Find where the given text appears and provide that cell's center as (x, y) coordinate. 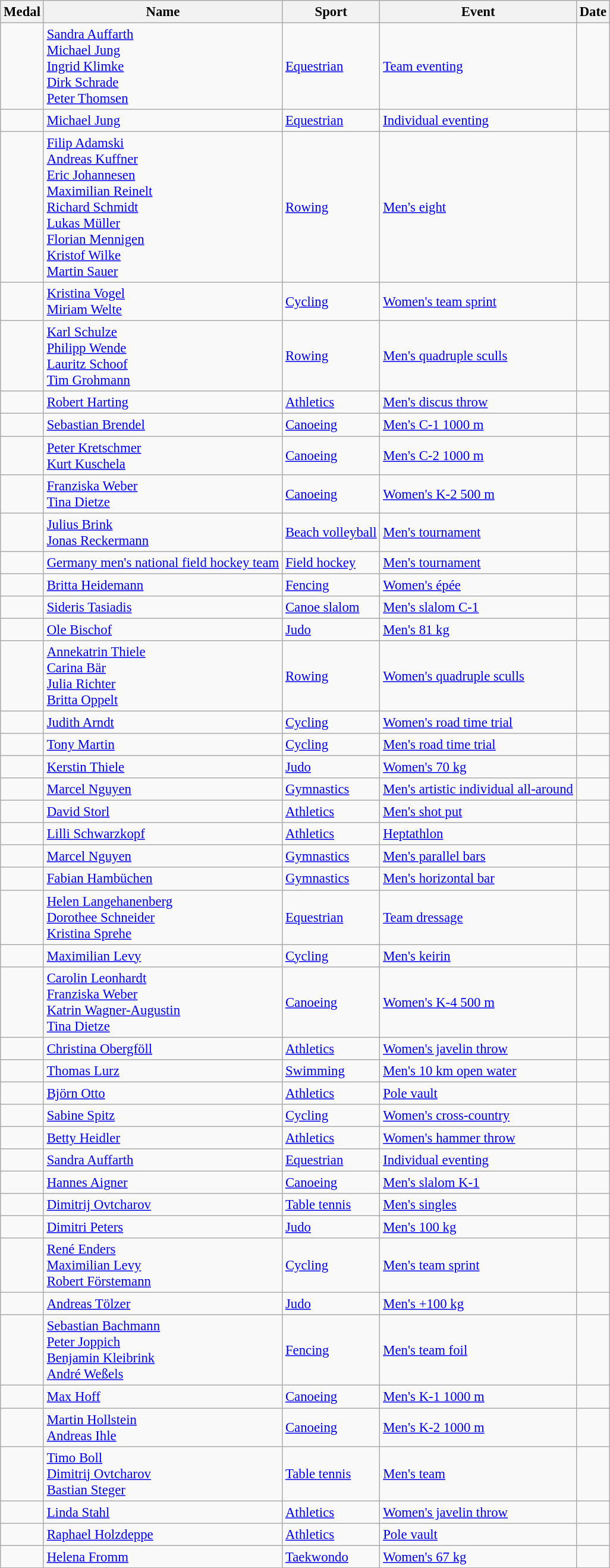
Men's 100 kg (478, 1227)
Sideris Tasiadis (163, 607)
Men's road time trial (478, 745)
Men's slalom K-1 (478, 1183)
Men's C-2 1000 m (478, 455)
Women's road time trial (478, 722)
Women's quadruple sculls (478, 676)
Medal (23, 12)
Sebastian BachmannPeter JoppichBenjamin KleibrinkAndré Weßels (163, 1350)
Men's 81 kg (478, 629)
Dimitrij Ovtcharov (163, 1205)
Taekwondo (331, 1557)
Dimitri Peters (163, 1227)
Date (593, 12)
Men's quadruple sculls (478, 357)
Martin HollsteinAndreas Ihle (163, 1428)
Sandra AuffarthMichael JungIngrid KlimkeDirk SchradePeter Thomsen (163, 67)
Beach volleyball (331, 533)
Women's épée (478, 585)
Max Hoff (163, 1397)
Fabian Hambüchen (163, 879)
Betty Heidler (163, 1138)
Annekatrin ThieleCarina BärJulia RichterBritta Oppelt (163, 676)
Canoe slalom (331, 607)
Men's K-2 1000 m (478, 1428)
Name (163, 12)
Michael Jung (163, 121)
Thomas Lurz (163, 1071)
Julius BrinkJonas Reckermann (163, 533)
Men's team foil (478, 1350)
Men's team (478, 1473)
René EndersMaximilian LevyRobert Förstemann (163, 1265)
Hannes Aigner (163, 1183)
Kerstin Thiele (163, 767)
Men's artistic individual all-around (478, 789)
Men's keirin (478, 956)
David Storl (163, 812)
Event (478, 12)
Heptathlon (478, 834)
Men's C-1 1000 m (478, 425)
Men's slalom C-1 (478, 607)
Karl SchulzePhilipp WendeLauritz SchoofTim Grohmann (163, 357)
Sport (331, 12)
Women's K-4 500 m (478, 1002)
Men's shot put (478, 812)
Field hockey (331, 562)
Men's eight (478, 207)
Men's team sprint (478, 1265)
Men's discus throw (478, 402)
Sandra Auffarth (163, 1160)
Timo BollDimitrij OvtcharovBastian Steger (163, 1473)
Britta Heidemann (163, 585)
Sebastian Brendel (163, 425)
Swimming (331, 1071)
Raphael Holzdeppe (163, 1534)
Women's hammer throw (478, 1138)
Men's 10 km open water (478, 1071)
Team eventing (478, 67)
Carolin LeonhardtFranziska WeberKatrin Wagner-AugustinTina Dietze (163, 1002)
Helen LangehanenbergDorothee SchneiderKristina Sprehe (163, 917)
Men's +100 kg (478, 1304)
Women's 67 kg (478, 1557)
Andreas Tölzer (163, 1304)
Christina Obergföll (163, 1049)
Germany men's national field hockey team (163, 562)
Peter KretschmerKurt Kuschela (163, 455)
Linda Stahl (163, 1512)
Women's K-2 500 m (478, 493)
Tony Martin (163, 745)
Filip AdamskiAndreas KuffnerEric JohannesenMaximilian ReineltRichard SchmidtLukas MüllerFlorian MennigenKristof WilkeMartin Sauer (163, 207)
Ole Bischof (163, 629)
Men's K-1 1000 m (478, 1397)
Men's singles (478, 1205)
Franziska WeberTina Dietze (163, 493)
Men's parallel bars (478, 857)
Team dressage (478, 917)
Maximilian Levy (163, 956)
Kristina VogelMiriam Welte (163, 302)
Robert Harting (163, 402)
Helena Fromm (163, 1557)
Women's team sprint (478, 302)
Sabine Spitz (163, 1116)
Lilli Schwarzkopf (163, 834)
Björn Otto (163, 1093)
Women's cross-country (478, 1116)
Women's 70 kg (478, 767)
Judith Arndt (163, 722)
Men's horizontal bar (478, 879)
